Find where the given text appears and provide that cell's center as [x, y] coordinate. 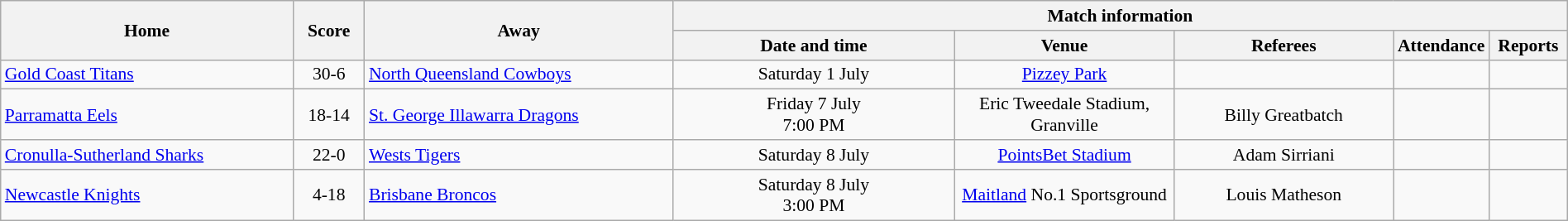
Brisbane Broncos [519, 195]
Saturday 1 July [814, 74]
Billy Greatbatch [1284, 114]
Friday 7 July7:00 PM [814, 114]
Score [329, 30]
4-18 [329, 195]
Pizzey Park [1064, 74]
Cronulla-Sutherland Sharks [147, 155]
Parramatta Eels [147, 114]
Venue [1064, 46]
22-0 [329, 155]
18-14 [329, 114]
Gold Coast Titans [147, 74]
Reports [1528, 46]
North Queensland Cowboys [519, 74]
Saturday 8 July [814, 155]
Maitland No.1 Sportsground [1064, 195]
Louis Matheson [1284, 195]
Newcastle Knights [147, 195]
Eric Tweedale Stadium, Granville [1064, 114]
St. George Illawarra Dragons [519, 114]
Wests Tigers [519, 155]
Match information [1120, 16]
Home [147, 30]
Attendance [1441, 46]
Adam Sirriani [1284, 155]
PointsBet Stadium [1064, 155]
Date and time [814, 46]
Away [519, 30]
Referees [1284, 46]
30-6 [329, 74]
Saturday 8 July 3:00 PM [814, 195]
